For the text-containing cell, return its midpoint in (x, y) coordinate format. 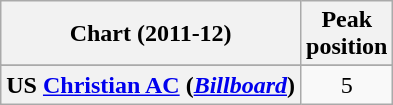
Peak position (347, 34)
Chart (2011-12) (151, 34)
US Christian AC (Billboard) (151, 85)
5 (347, 85)
